Return the (x, y) coordinate for the center point of the cell that contains the specified text.  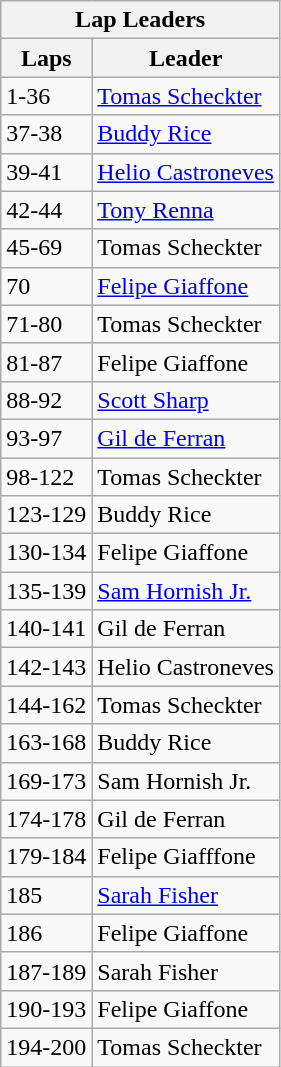
39-41 (46, 172)
93-97 (46, 438)
142-143 (46, 667)
169-173 (46, 781)
81-87 (46, 362)
174-178 (46, 819)
42-44 (46, 210)
88-92 (46, 400)
71-80 (46, 324)
Scott Sharp (186, 400)
135-139 (46, 591)
37-38 (46, 134)
187-189 (46, 971)
163-168 (46, 743)
186 (46, 933)
Lap Leaders (140, 20)
144-162 (46, 705)
194-200 (46, 1047)
Felipe Giafffone (186, 857)
1-36 (46, 96)
140-141 (46, 629)
190-193 (46, 1009)
70 (46, 286)
179-184 (46, 857)
185 (46, 895)
Leader (186, 58)
45-69 (46, 248)
123-129 (46, 515)
130-134 (46, 553)
Laps (46, 58)
Tony Renna (186, 210)
98-122 (46, 477)
